Extract the [X, Y] coordinate from the center of the cell holding the provided text.  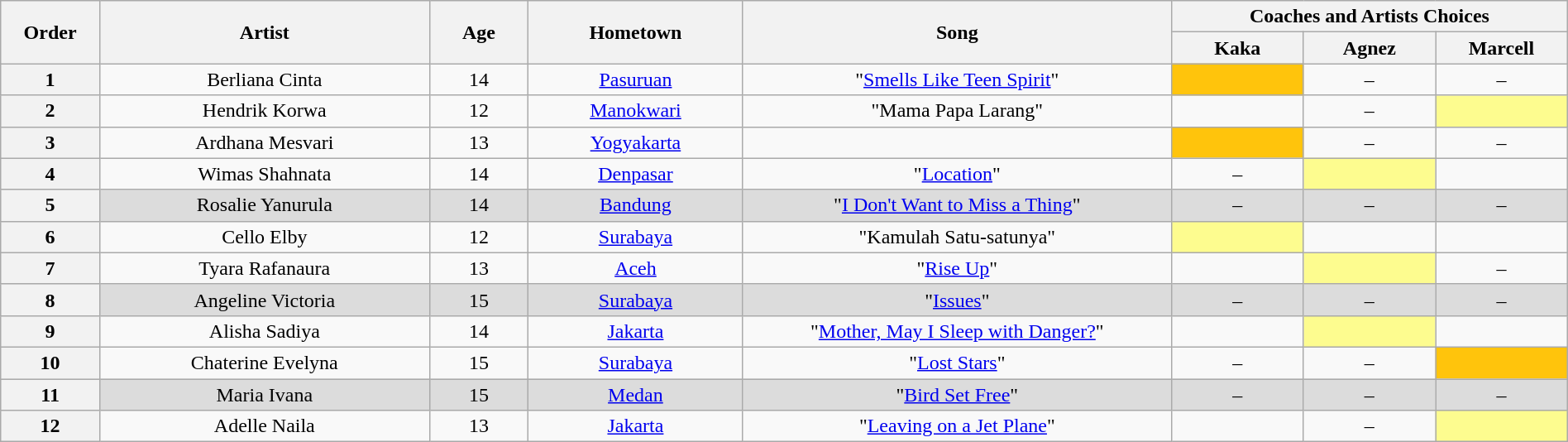
"Leaving on a Jet Plane" [958, 426]
Artist [265, 32]
Pasuruan [635, 79]
8 [50, 300]
"Issues" [958, 300]
4 [50, 174]
Adelle Naila [265, 426]
"Rise Up" [958, 268]
Coaches and Artists Choices [1370, 17]
Marcell [1502, 48]
Rosalie Yanurula [265, 205]
Denpasar [635, 174]
Cello Elby [265, 237]
1 [50, 79]
6 [50, 237]
11 [50, 395]
"Location" [958, 174]
5 [50, 205]
Alisha Sadiya [265, 331]
"Lost Stars" [958, 363]
9 [50, 331]
Order [50, 32]
Ardhana Mesvari [265, 142]
"Bird Set Free" [958, 395]
Kaka [1238, 48]
Song [958, 32]
"I Don't Want to Miss a Thing" [958, 205]
Medan [635, 395]
Chaterine Evelyna [265, 363]
Bandung [635, 205]
"Mother, May I Sleep with Danger?" [958, 331]
Tyara Rafanaura [265, 268]
Angeline Victoria [265, 300]
3 [50, 142]
Berliana Cinta [265, 79]
Manokwari [635, 111]
10 [50, 363]
2 [50, 111]
"Kamulah Satu-satunya" [958, 237]
"Mama Papa Larang" [958, 111]
Hendrik Korwa [265, 111]
"Smells Like Teen Spirit" [958, 79]
Aceh [635, 268]
Agnez [1370, 48]
7 [50, 268]
Wimas Shahnata [265, 174]
Yogyakarta [635, 142]
Hometown [635, 32]
Maria Ivana [265, 395]
Age [479, 32]
